Search for the cell housing the specified text and yield its (x, y) center coordinate. 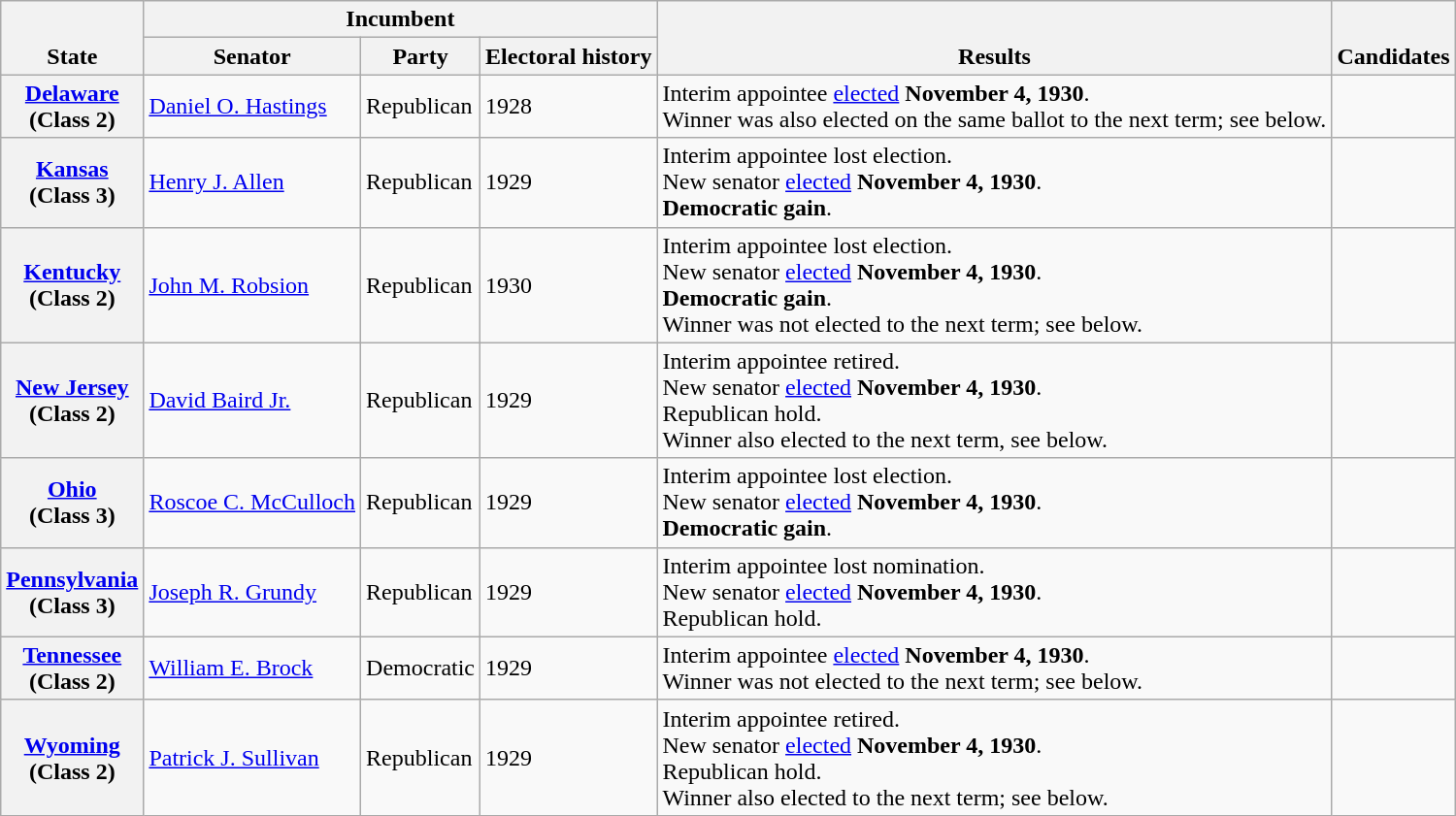
Democratic (421, 668)
Interim appointee lost nomination.New senator elected November 4, 1930.Republican hold. (994, 592)
Daniel O. Hastings (252, 107)
Joseph R. Grundy (252, 592)
Interim appointee elected November 4, 1930.Winner was not elected to the next term; see below. (994, 668)
Kentucky(Class 2) (72, 285)
Ohio(Class 3) (72, 503)
Kansas(Class 3) (72, 182)
Pennsylvania(Class 3) (72, 592)
Interim appointee lost election.New senator elected November 4, 1930.Democratic gain.Winner was not elected to the next term; see below. (994, 285)
New Jersey(Class 2) (72, 400)
Candidates (1394, 38)
David Baird Jr. (252, 400)
John M. Robsion (252, 285)
Henry J. Allen (252, 182)
Patrick J. Sullivan (252, 757)
William E. Brock (252, 668)
Wyoming(Class 2) (72, 757)
Interim appointee elected November 4, 1930.Winner was also elected on the same ballot to the next term; see below. (994, 107)
Interim appointee retired.New senator elected November 4, 1930.Republican hold.Winner also elected to the next term; see below. (994, 757)
Senator (252, 56)
Delaware(Class 2) (72, 107)
Incumbent (400, 19)
State (72, 38)
1930 (569, 285)
Party (421, 56)
Roscoe C. McCulloch (252, 503)
Interim appointee retired.New senator elected November 4, 1930.Republican hold.Winner also elected to the next term, see below. (994, 400)
1928 (569, 107)
Electoral history (569, 56)
Tennessee(Class 2) (72, 668)
Results (994, 38)
